Extract the (x, y) coordinate from the center of the cell holding the provided text.  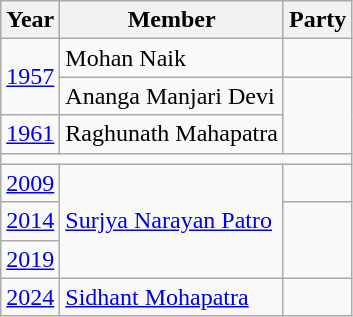
2019 (30, 259)
2009 (30, 183)
2024 (30, 297)
1961 (30, 134)
Year (30, 20)
Surjya Narayan Patro (172, 221)
2014 (30, 221)
Ananga Manjari Devi (172, 96)
Sidhant Mohapatra (172, 297)
Raghunath Mahapatra (172, 134)
1957 (30, 77)
Party (317, 20)
Mohan Naik (172, 58)
Member (172, 20)
